Find where the given text appears and provide that cell's center as [X, Y] coordinate. 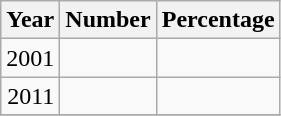
2001 [30, 58]
Percentage [218, 20]
Number [108, 20]
Year [30, 20]
2011 [30, 96]
